For the text-containing cell, return its midpoint in (x, y) coordinate format. 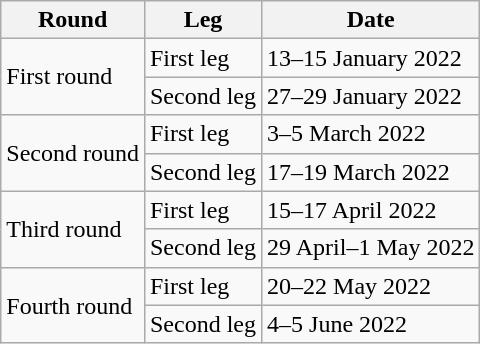
Leg (202, 20)
17–19 March 2022 (371, 172)
20–22 May 2022 (371, 286)
Date (371, 20)
Fourth round (73, 305)
Third round (73, 229)
Round (73, 20)
13–15 January 2022 (371, 58)
27–29 January 2022 (371, 96)
Second round (73, 153)
29 April–1 May 2022 (371, 248)
First round (73, 77)
4–5 June 2022 (371, 324)
3–5 March 2022 (371, 134)
15–17 April 2022 (371, 210)
